Scan for the cell matching the given text and deliver its [X, Y] coordinate at center. 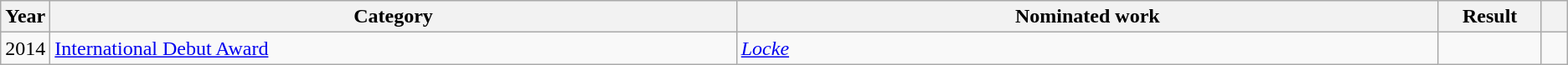
Nominated work [1087, 17]
Year [25, 17]
Result [1489, 17]
International Debut Award [394, 48]
Locke [1087, 48]
Category [394, 17]
2014 [25, 48]
